From the cell containing the given text, extract its center point as [X, Y] coordinate. 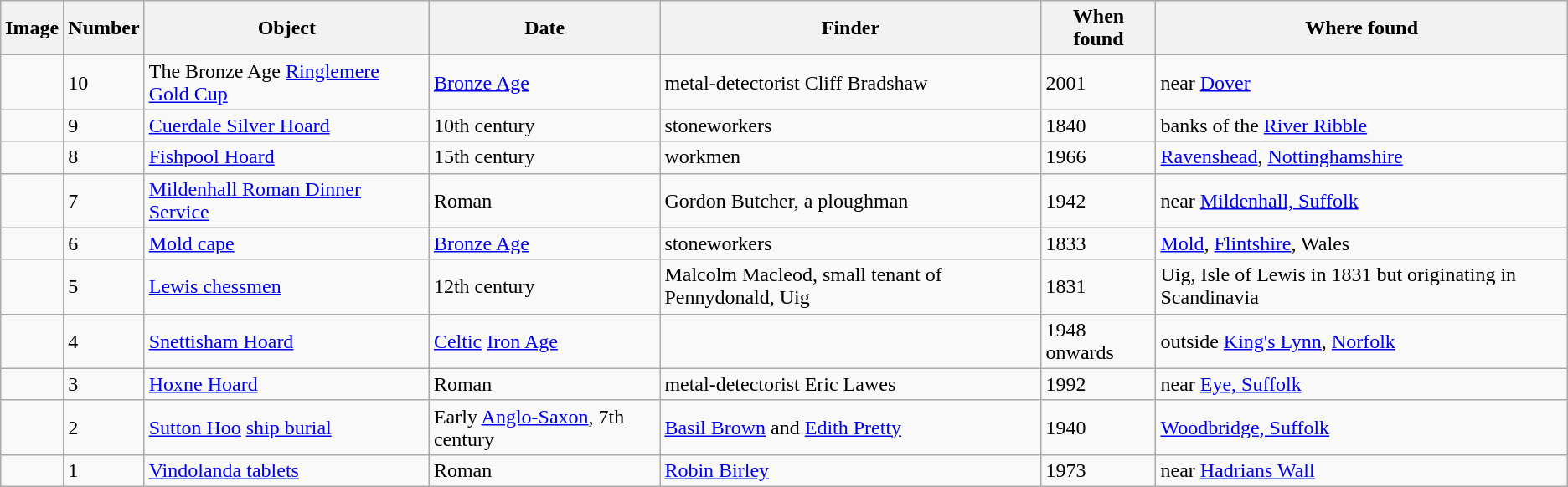
Sutton Hoo ship burial [286, 427]
near Mildenhall, Suffolk [1362, 201]
Image [32, 28]
Snettisham Hoard [286, 341]
Number [104, 28]
workmen [851, 157]
6 [104, 243]
near Hadrians Wall [1362, 470]
2 [104, 427]
metal-detectorist Eric Lawes [851, 384]
banks of the River Ribble [1362, 126]
Basil Brown and Edith Pretty [851, 427]
Mildenhall Roman Dinner Service [286, 201]
15th century [544, 157]
Robin Birley [851, 470]
Object [286, 28]
Mold, Flintshire, Wales [1362, 243]
10 [104, 82]
7 [104, 201]
1940 [1099, 427]
Date [544, 28]
Lewis chessmen [286, 286]
metal-detectorist Cliff Bradshaw [851, 82]
1942 [1099, 201]
9 [104, 126]
Early Anglo-Saxon, 7th century [544, 427]
Cuerdale Silver Hoard [286, 126]
Vindolanda tablets [286, 470]
Celtic Iron Age [544, 341]
4 [104, 341]
Woodbridge, Suffolk [1362, 427]
Malcolm Macleod, small tenant of Pennydonald, Uig [851, 286]
Mold cape [286, 243]
Ravenshead, Nottinghamshire [1362, 157]
1840 [1099, 126]
5 [104, 286]
2001 [1099, 82]
1 [104, 470]
3 [104, 384]
Hoxne Hoard [286, 384]
1948 onwards [1099, 341]
Finder [851, 28]
outside King's Lynn, Norfolk [1362, 341]
Gordon Butcher, a ploughman [851, 201]
When found [1099, 28]
1992 [1099, 384]
Uig, Isle of Lewis in 1831 but originating in Scandinavia [1362, 286]
near Dover [1362, 82]
Fishpool Hoard [286, 157]
1831 [1099, 286]
The Bronze Age Ringlemere Gold Cup [286, 82]
near Eye, Suffolk [1362, 384]
8 [104, 157]
10th century [544, 126]
Where found [1362, 28]
12th century [544, 286]
1973 [1099, 470]
1833 [1099, 243]
1966 [1099, 157]
